Pinpoint the cell where the given text exists, returning its [X, Y] midpoint coordinate. 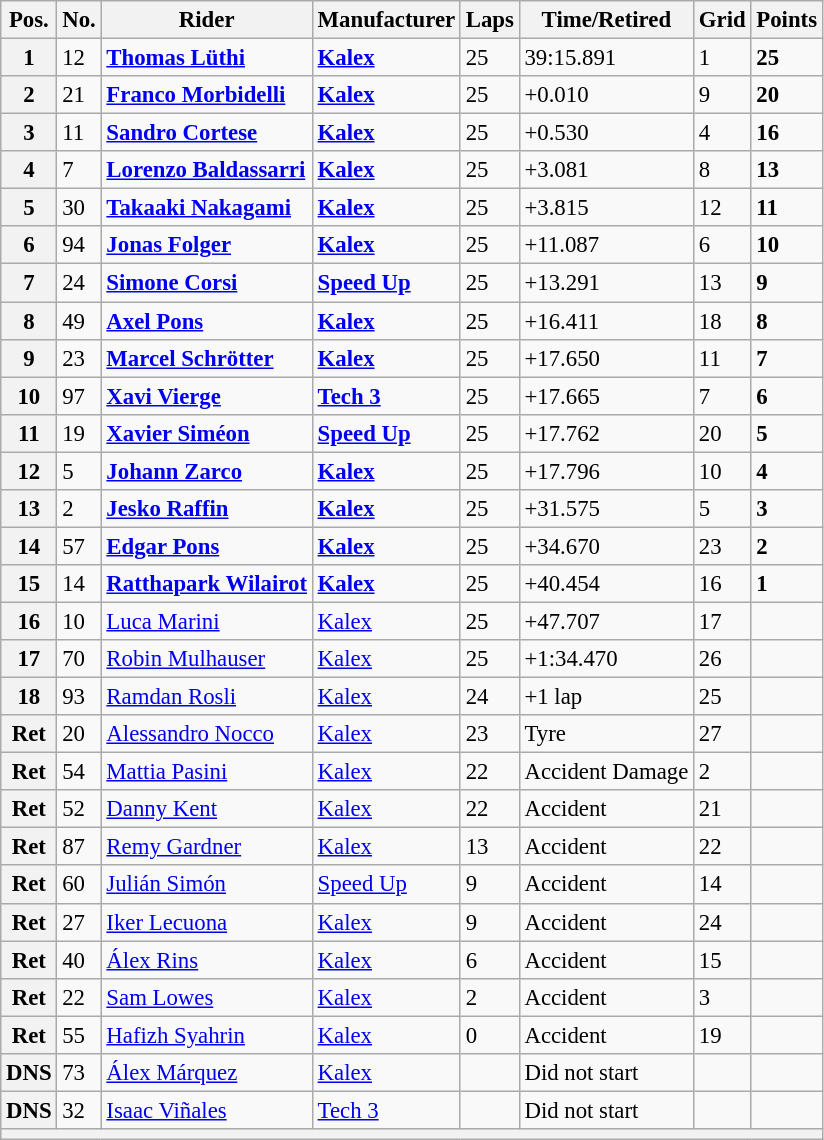
52 [79, 809]
49 [79, 321]
Robin Mulhauser [206, 659]
+17.762 [606, 433]
60 [79, 885]
+17.665 [606, 396]
Ratthapark Wilairot [206, 584]
40 [79, 960]
Xavier Siméon [206, 433]
Franco Morbidelli [206, 95]
Simone Corsi [206, 283]
+31.575 [606, 509]
Rider [206, 20]
Jonas Folger [206, 245]
+0.530 [606, 133]
+16.411 [606, 321]
+17.650 [606, 358]
+0.010 [606, 95]
Manufacturer [386, 20]
+1:34.470 [606, 659]
Hafizh Syahrin [206, 1035]
Sam Lowes [206, 997]
+13.291 [606, 283]
Laps [490, 20]
39:15.891 [606, 58]
Ramdan Rosli [206, 697]
Luca Marini [206, 621]
Points [786, 20]
94 [79, 245]
93 [79, 697]
Alessandro Nocco [206, 734]
70 [79, 659]
+3.081 [606, 170]
Álex Márquez [206, 1073]
30 [79, 208]
+34.670 [606, 546]
+3.815 [606, 208]
Lorenzo Baldassarri [206, 170]
Mattia Pasini [206, 772]
32 [79, 1110]
Danny Kent [206, 809]
Marcel Schrötter [206, 358]
Jesko Raffin [206, 509]
Tyre [606, 734]
+11.087 [606, 245]
Takaaki Nakagami [206, 208]
Accident Damage [606, 772]
Grid [722, 20]
Remy Gardner [206, 847]
+1 lap [606, 697]
73 [79, 1073]
Time/Retired [606, 20]
+40.454 [606, 584]
Johann Zarco [206, 471]
Iker Lecuona [206, 922]
No. [79, 20]
Axel Pons [206, 321]
Sandro Cortese [206, 133]
Julián Simón [206, 885]
26 [722, 659]
Thomas Lüthi [206, 58]
97 [79, 396]
+47.707 [606, 621]
0 [490, 1035]
87 [79, 847]
Xavi Vierge [206, 396]
55 [79, 1035]
57 [79, 546]
54 [79, 772]
Álex Rins [206, 960]
Isaac Viñales [206, 1110]
Pos. [29, 20]
Edgar Pons [206, 546]
+17.796 [606, 471]
